Find where the given text appears and provide that cell's center as [X, Y] coordinate. 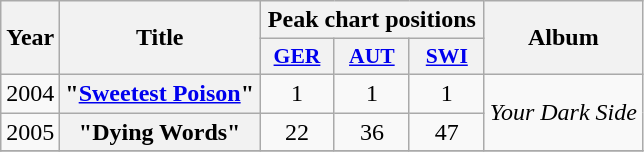
Title [160, 38]
GER [298, 57]
Peak chart positions [372, 20]
Your Dark Side [563, 112]
2005 [30, 131]
2004 [30, 93]
"Dying Words" [160, 131]
"Sweetest Poison" [160, 93]
Album [563, 38]
AUT [372, 57]
47 [446, 131]
SWI [446, 57]
22 [298, 131]
Year [30, 38]
36 [372, 131]
